Extract the [x, y] coordinate from the center of the cell holding the provided text.  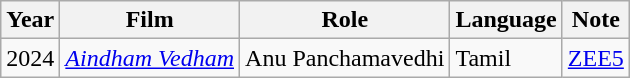
ZEE5 [596, 58]
Film [150, 20]
Year [30, 20]
2024 [30, 58]
Aindham Vedham [150, 58]
Anu Panchamavedhi [345, 58]
Role [345, 20]
Note [596, 20]
Tamil [506, 58]
Language [506, 20]
